Provide the (x, y) coordinate of the cell's center where the given text is located.  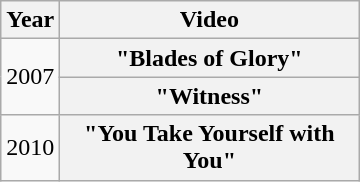
2010 (30, 148)
2007 (30, 77)
"Blades of Glory" (210, 58)
Year (30, 20)
"Witness" (210, 96)
Video (210, 20)
"You Take Yourself with You" (210, 148)
